For the text-containing cell, return its midpoint in (x, y) coordinate format. 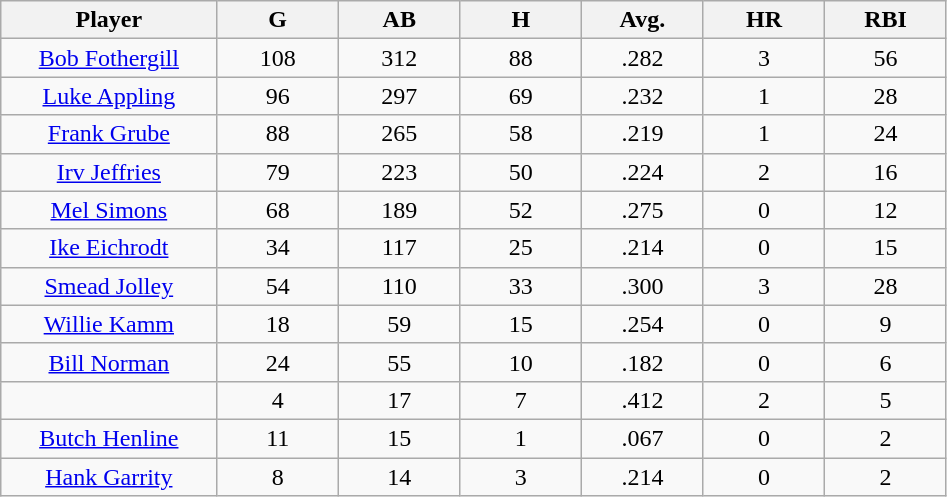
Luke Appling (109, 96)
117 (399, 248)
Frank Grube (109, 134)
68 (278, 210)
Butch Henline (109, 438)
6 (886, 362)
Player (109, 20)
H (521, 20)
Avg. (643, 20)
.224 (643, 172)
.219 (643, 134)
4 (278, 400)
189 (399, 210)
.412 (643, 400)
50 (521, 172)
7 (521, 400)
Hank Garrity (109, 477)
96 (278, 96)
8 (278, 477)
33 (521, 286)
10 (521, 362)
59 (399, 324)
.282 (643, 58)
11 (278, 438)
.182 (643, 362)
223 (399, 172)
.232 (643, 96)
HR (764, 20)
56 (886, 58)
Mel Simons (109, 210)
18 (278, 324)
25 (521, 248)
Smead Jolley (109, 286)
12 (886, 210)
Bob Fothergill (109, 58)
110 (399, 286)
16 (886, 172)
.275 (643, 210)
.067 (643, 438)
34 (278, 248)
52 (521, 210)
297 (399, 96)
17 (399, 400)
.254 (643, 324)
.300 (643, 286)
Ike Eichrodt (109, 248)
G (278, 20)
265 (399, 134)
54 (278, 286)
55 (399, 362)
Willie Kamm (109, 324)
69 (521, 96)
RBI (886, 20)
312 (399, 58)
AB (399, 20)
9 (886, 324)
108 (278, 58)
79 (278, 172)
Irv Jeffries (109, 172)
58 (521, 134)
Bill Norman (109, 362)
14 (399, 477)
5 (886, 400)
